Pinpoint the cell where the given text exists, returning its [X, Y] midpoint coordinate. 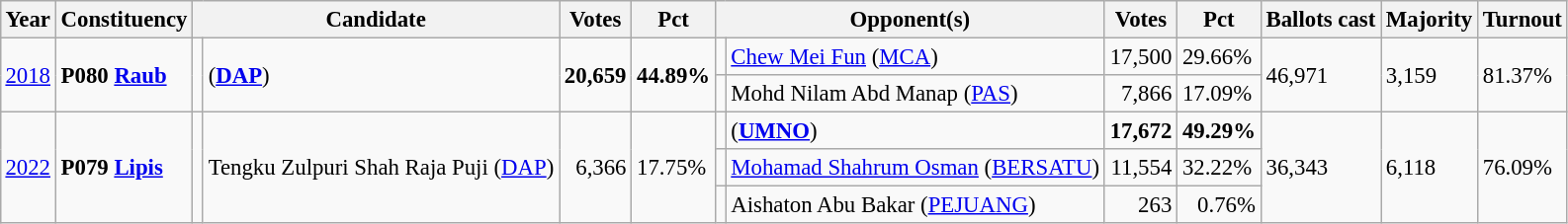
17.75% [674, 168]
6,366 [595, 168]
32.22% [1220, 168]
0.76% [1220, 205]
Year [28, 20]
(UMNO) [915, 131]
Opponent(s) [910, 20]
44.89% [674, 75]
17.09% [1220, 94]
Tengku Zulpuri Shah Raja Puji (DAP) [381, 168]
Turnout [1523, 20]
Mohamad Shahrum Osman (BERSATU) [915, 168]
P080 Raub [124, 75]
Mohd Nilam Abd Manap (PAS) [915, 94]
49.29% [1220, 131]
Chew Mei Fun (MCA) [915, 56]
P079 Lipis [124, 168]
(DAP) [381, 75]
6,118 [1430, 168]
20,659 [595, 75]
Majority [1430, 20]
81.37% [1523, 75]
17,500 [1141, 56]
36,343 [1321, 168]
Aishaton Abu Bakar (PEJUANG) [915, 205]
29.66% [1220, 56]
Constituency [124, 20]
2018 [28, 75]
76.09% [1523, 168]
17,672 [1141, 131]
Candidate [376, 20]
263 [1141, 205]
Ballots cast [1321, 20]
46,971 [1321, 75]
2022 [28, 168]
11,554 [1141, 168]
3,159 [1430, 75]
7,866 [1141, 94]
